Pinpoint the cell where the given text exists, returning its (X, Y) midpoint coordinate. 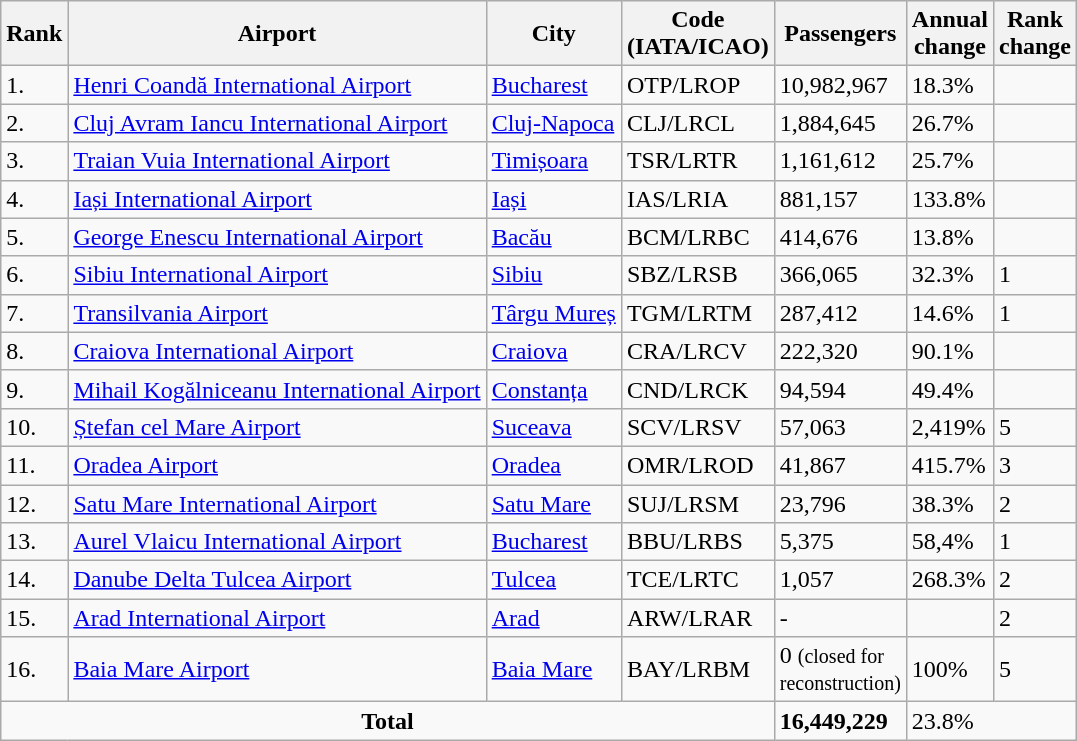
Iași (554, 199)
58,4% (950, 542)
- (840, 618)
Airport (277, 34)
1. (34, 85)
Transilvania Airport (277, 313)
Satu Mare International Airport (277, 503)
Passengers (840, 34)
OMR/LROD (698, 465)
BBU/LRBS (698, 542)
1,161,612 (840, 161)
Aurel Vlaicu International Airport (277, 542)
1,884,645 (840, 123)
100% (950, 670)
TCE/LRTC (698, 580)
3. (34, 161)
Bacău (554, 237)
3 (1034, 465)
Satu Mare (554, 503)
Arad (554, 618)
49.4% (950, 389)
Oradea Airport (277, 465)
Timișoara (554, 161)
0 (closed forreconstruction) (840, 670)
16,449,229 (840, 721)
1,057 (840, 580)
32.3% (950, 275)
287,412 (840, 313)
Craiova (554, 351)
16. (34, 670)
8. (34, 351)
14. (34, 580)
Baia Mare (554, 670)
23.8% (991, 721)
25.7% (950, 161)
Arad International Airport (277, 618)
IAS/LRIA (698, 199)
10. (34, 427)
881,157 (840, 199)
CND/LRCK (698, 389)
10,982,967 (840, 85)
Rankchange (1034, 34)
City (554, 34)
14.6% (950, 313)
41,867 (840, 465)
23,796 (840, 503)
2,419% (950, 427)
SUJ/LRSM (698, 503)
Traian Vuia International Airport (277, 161)
Ștefan cel Mare Airport (277, 427)
90.1% (950, 351)
Danube Delta Tulcea Airport (277, 580)
Suceava (554, 427)
6. (34, 275)
BAY/LRBM (698, 670)
26.7% (950, 123)
268.3% (950, 580)
SCV/LRSV (698, 427)
TGM/LRTM (698, 313)
Code(IATA/ICAO) (698, 34)
Oradea (554, 465)
38.3% (950, 503)
CLJ/LRCL (698, 123)
4. (34, 199)
Craiova International Airport (277, 351)
Baia Mare Airport (277, 670)
George Enescu International Airport (277, 237)
415.7% (950, 465)
SBZ/LRSB (698, 275)
366,065 (840, 275)
414,676 (840, 237)
5. (34, 237)
CRA/LRCV (698, 351)
9. (34, 389)
15. (34, 618)
5,375 (840, 542)
13. (34, 542)
133.8% (950, 199)
2. (34, 123)
57,063 (840, 427)
13.8% (950, 237)
BCM/LRBC (698, 237)
11. (34, 465)
TSR/LRTR (698, 161)
18.3% (950, 85)
Tulcea (554, 580)
Sibiu International Airport (277, 275)
Annualchange (950, 34)
7. (34, 313)
12. (34, 503)
Mihail Kogălniceanu International Airport (277, 389)
Cluj-Napoca (554, 123)
Sibiu (554, 275)
Henri Coandă International Airport (277, 85)
Cluj Avram Iancu International Airport (277, 123)
OTP/LROP (698, 85)
Rank (34, 34)
ARW/LRAR (698, 618)
Constanța (554, 389)
94,594 (840, 389)
Târgu Mureș (554, 313)
Iași International Airport (277, 199)
Total (388, 721)
222,320 (840, 351)
